Capture the cell that displays the provided text and extract its (x, y) central coordinate. 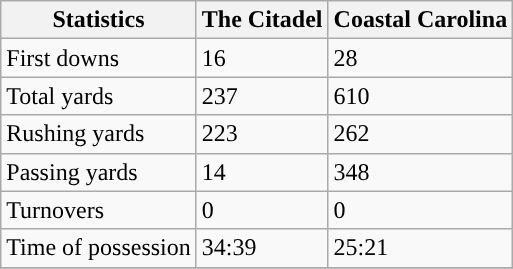
14 (262, 172)
Statistics (99, 20)
First downs (99, 58)
223 (262, 134)
610 (420, 96)
Turnovers (99, 210)
Total yards (99, 96)
Passing yards (99, 172)
Time of possession (99, 248)
The Citadel (262, 20)
237 (262, 96)
262 (420, 134)
Rushing yards (99, 134)
Coastal Carolina (420, 20)
28 (420, 58)
34:39 (262, 248)
25:21 (420, 248)
16 (262, 58)
348 (420, 172)
